Find where the given text appears and provide that cell's center as (X, Y) coordinate. 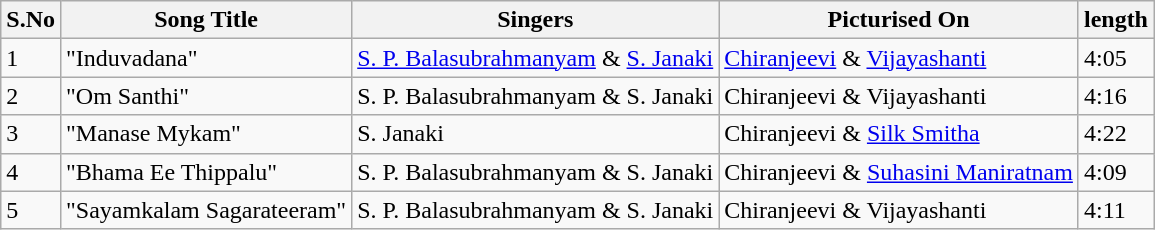
Chiranjeevi & Silk Smitha (899, 134)
5 (31, 210)
3 (31, 134)
S. Janaki (536, 134)
1 (31, 58)
"Om Santhi" (206, 96)
4:11 (1116, 210)
4:05 (1116, 58)
4:16 (1116, 96)
"Manase Mykam" (206, 134)
Singers (536, 20)
Song Title (206, 20)
"Bhama Ee Thippalu" (206, 172)
Picturised On (899, 20)
"Sayamkalam Sagarateeram" (206, 210)
S.No (31, 20)
4 (31, 172)
4:09 (1116, 172)
Chiranjeevi & Suhasini Maniratnam (899, 172)
"Induvadana" (206, 58)
4:22 (1116, 134)
2 (31, 96)
length (1116, 20)
